Search for the cell housing the specified text and yield its (x, y) center coordinate. 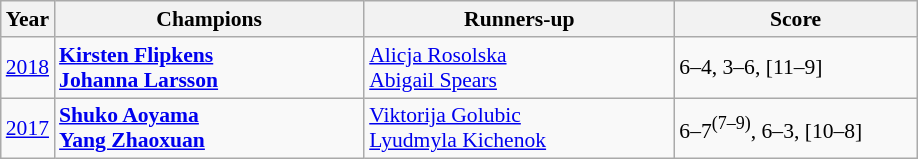
Alicja Rosolska Abigail Spears (519, 68)
Shuko Aoyama Yang Zhaoxuan (209, 128)
Champions (209, 19)
Runners-up (519, 19)
2018 (28, 68)
6–7(7–9), 6–3, [10–8] (796, 128)
6–4, 3–6, [11–9] (796, 68)
Score (796, 19)
Year (28, 19)
2017 (28, 128)
Viktorija Golubic Lyudmyla Kichenok (519, 128)
Kirsten Flipkens Johanna Larsson (209, 68)
